Find where the given text appears and provide that cell's center as (X, Y) coordinate. 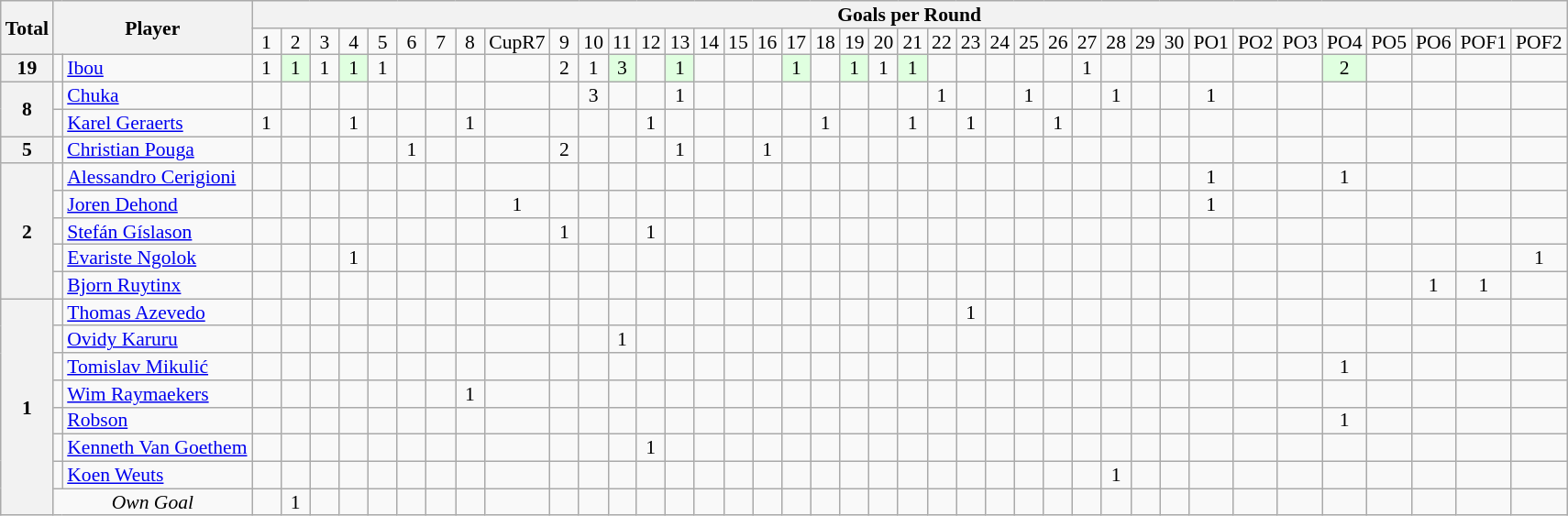
CupR7 (517, 42)
Ibou (157, 69)
22 (942, 42)
Robson (157, 421)
24 (999, 42)
Goals per Round (910, 15)
14 (709, 42)
Thomas Azevedo (157, 313)
Kenneth Van Goethem (157, 448)
18 (825, 42)
15 (738, 42)
POF2 (1539, 42)
PO4 (1344, 42)
PO2 (1256, 42)
27 (1088, 42)
PO3 (1300, 42)
30 (1175, 42)
PO1 (1210, 42)
Koen Weuts (157, 476)
Bjorn Ruytinx (157, 286)
Joren Dehond (157, 204)
Evariste Ngolok (157, 258)
Christian Pouga (157, 150)
Stefán Gíslason (157, 232)
Tomislav Mikulić (157, 367)
PO6 (1434, 42)
23 (971, 42)
9 (565, 42)
13 (680, 42)
21 (912, 42)
28 (1116, 42)
16 (767, 42)
17 (796, 42)
Wim Raymaekers (157, 394)
Player (152, 27)
PO5 (1388, 42)
Karel Geraerts (157, 123)
26 (1058, 42)
25 (1029, 42)
Total (28, 27)
11 (622, 42)
7 (441, 42)
4 (354, 42)
Own Goal (152, 502)
POF1 (1484, 42)
Alessandro Cerigioni (157, 177)
29 (1145, 42)
6 (412, 42)
12 (651, 42)
20 (884, 42)
10 (593, 42)
Ovidy Karuru (157, 340)
Chuka (157, 96)
